Pinpoint the cell where the given text exists, returning its (X, Y) midpoint coordinate. 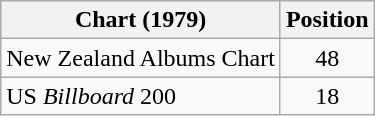
New Zealand Albums Chart (141, 58)
Position (327, 20)
48 (327, 58)
Chart (1979) (141, 20)
US Billboard 200 (141, 96)
18 (327, 96)
